Determine the (x, y) coordinate at the center of the cell enclosing the given text.  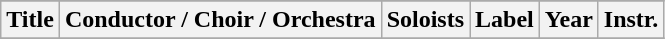
Year (568, 20)
Soloists (425, 20)
Label (505, 20)
Conductor / Choir / Orchestra (220, 20)
Title (30, 20)
Instr. (631, 20)
